Detect which cell encompasses the target text, then output its [X, Y] center coordinate. 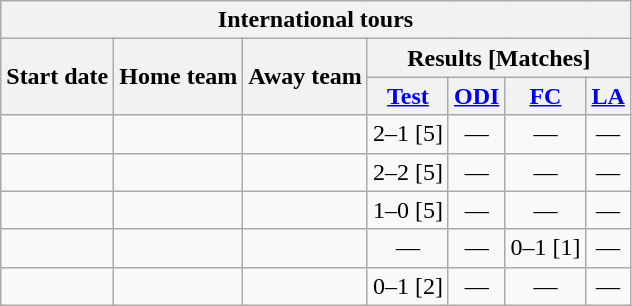
2–2 [5] [408, 172]
Test [408, 96]
0–1 [1] [546, 248]
0–1 [2] [408, 286]
LA [608, 96]
FC [546, 96]
ODI [476, 96]
Away team [306, 77]
Results [Matches] [498, 58]
2–1 [5] [408, 134]
1–0 [5] [408, 210]
Home team [178, 77]
International tours [316, 20]
Start date [58, 77]
